Identify which cell holds the provided text, then report its [X, Y] central coordinate. 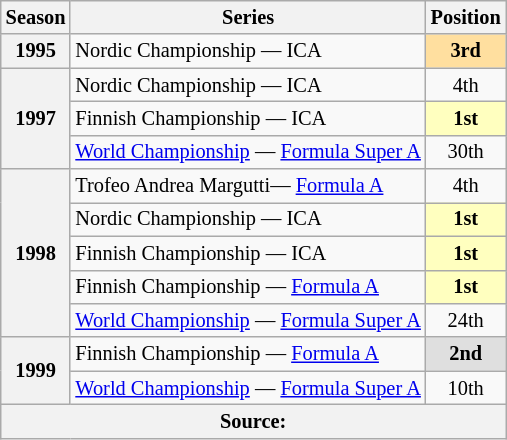
Season [36, 17]
Trofeo Andrea Margutti— Formula A [248, 186]
Position [466, 17]
2nd [466, 354]
30th [466, 152]
1997 [36, 118]
10th [466, 388]
1998 [36, 253]
Source: [254, 421]
1999 [36, 370]
3rd [466, 51]
24th [466, 320]
1995 [36, 51]
Series [248, 17]
